Scan for the cell matching the given text and deliver its [x, y] coordinate at center. 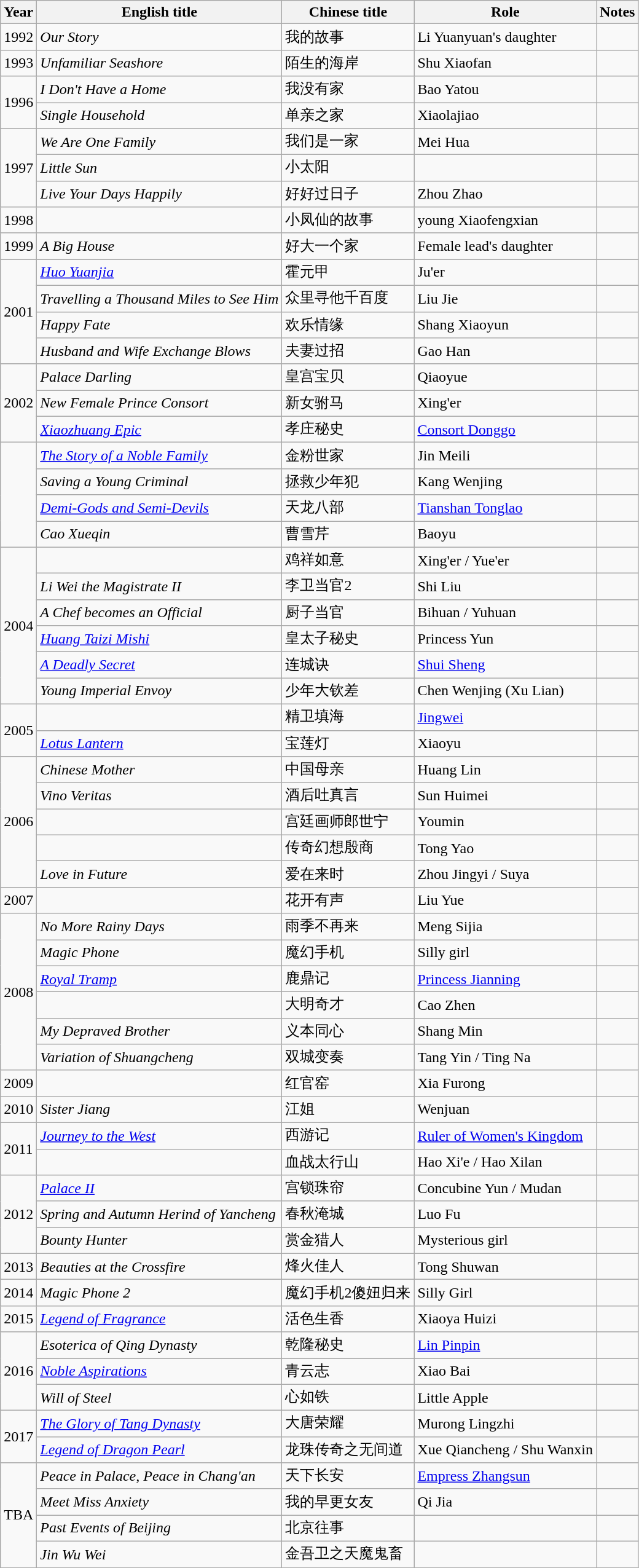
2007 [18, 900]
2011 [18, 1148]
大明奇才 [348, 1006]
Qi Jia [505, 1502]
Silly girl [505, 953]
TBA [18, 1515]
皇太子秘史 [348, 639]
Sun Huimei [505, 795]
Youmin [505, 822]
2017 [18, 1437]
Lin Pinpin [505, 1345]
Live Your Days Happily [160, 194]
Role [505, 12]
Shu Xiaofan [505, 63]
花开有声 [348, 900]
厨子当官 [348, 612]
Consort Donggo [505, 429]
Cao Zhen [505, 1006]
Liu Jie [505, 299]
Noble Aspirations [160, 1372]
双城变奏 [348, 1057]
我没有家 [348, 90]
Love in Future [160, 874]
Beauties at the Crossfire [160, 1266]
2001 [18, 312]
Gao Han [505, 352]
西游记 [348, 1136]
Peace in Palace, Peace in Chang'an [160, 1476]
Meet Miss Anxiety [160, 1502]
Mei Hua [505, 141]
Xue Qiancheng / Shu Wanxin [505, 1449]
魔幻手机2傻妞归来 [348, 1293]
Legend of Fragrance [160, 1319]
1993 [18, 63]
龙珠传奇之无间道 [348, 1449]
宝莲灯 [348, 744]
Royal Tramp [160, 979]
The Glory of Tang Dynasty [160, 1424]
鹿鼎记 [348, 979]
New Female Prince Consort [160, 403]
我的早更女友 [348, 1502]
Silly Girl [505, 1293]
天龙八部 [348, 508]
We Are One Family [160, 141]
Palace II [160, 1189]
Jin Meili [505, 456]
金粉世家 [348, 456]
宫廷画师郎世宁 [348, 822]
小太阳 [348, 168]
Zhou Jingyi / Suya [505, 874]
Shang Xiaoyun [505, 325]
Xing'er [505, 403]
Huang Lin [505, 770]
拯救少年犯 [348, 482]
陌生的海岸 [348, 63]
2016 [18, 1371]
霍元甲 [348, 273]
Qiaoyue [505, 377]
Little Apple [505, 1398]
雨季不再来 [348, 927]
Chinese title [348, 12]
活色生香 [348, 1319]
大唐荣耀 [348, 1424]
Shang Min [505, 1031]
皇宫宝贝 [348, 377]
Cao Xueqin [160, 535]
Princess Yun [505, 639]
Shui Sheng [505, 665]
Meng Sijia [505, 927]
Bounty Hunter [160, 1240]
Ruler of Women's Kingdom [505, 1136]
Ju'er [505, 273]
连城诀 [348, 665]
The Story of a Noble Family [160, 456]
2010 [18, 1110]
1992 [18, 37]
Shi Liu [505, 586]
Spring and Autumn Herind of Yancheng [160, 1215]
Tianshan Tonglao [505, 508]
Young Imperial Envoy [160, 691]
Murong Lingzhi [505, 1424]
Xiaolajiao [505, 116]
中国母亲 [348, 770]
欢乐情缘 [348, 325]
Journey to the West [160, 1136]
Year [18, 12]
心如铁 [348, 1398]
Lotus Lantern [160, 744]
Sister Jiang [160, 1110]
魔幻手机 [348, 953]
Past Events of Beijing [160, 1528]
I Don't Have a Home [160, 90]
Xiaozhuang Epic [160, 429]
Kang Wenjing [505, 482]
义本同心 [348, 1031]
Esoterica of Qing Dynasty [160, 1345]
孝庄秘史 [348, 429]
Princess Jianning [505, 979]
Bao Yatou [505, 90]
Xiaoyu [505, 744]
烽火佳人 [348, 1266]
血战太行山 [348, 1162]
Huang Taizi Mishi [160, 639]
酒后吐真言 [348, 795]
Xiao Bai [505, 1372]
Chen Wenjing (Xu Lian) [505, 691]
My Depraved Brother [160, 1031]
1999 [18, 246]
我们是一家 [348, 141]
Tang Yin / Ting Na [505, 1057]
2006 [18, 822]
A Chef becomes an Official [160, 612]
乾隆秘史 [348, 1345]
Concubine Yun / Mudan [505, 1189]
Little Sun [160, 168]
A Big House [160, 246]
Happy Fate [160, 325]
我的故事 [348, 37]
English title [160, 12]
众里寻他千百度 [348, 299]
江姐 [348, 1110]
Wenjuan [505, 1110]
2013 [18, 1266]
Liu Yue [505, 900]
青云志 [348, 1372]
Chinese Mother [160, 770]
曹雪芹 [348, 535]
Empress Zhangsun [505, 1476]
Luo Fu [505, 1215]
Notes [617, 12]
北京往事 [348, 1528]
红官窑 [348, 1083]
Husband and Wife Exchange Blows [160, 352]
Xia Furong [505, 1083]
Li Wei the Magistrate II [160, 586]
Jingwei [505, 717]
Demi-Gods and Semi-Devils [160, 508]
Hao Xi'e / Hao Xilan [505, 1162]
金吾卫之天魔鬼畜 [348, 1554]
2002 [18, 403]
Travelling a Thousand Miles to See Him [160, 299]
夫妻过招 [348, 352]
Xing'er / Yue'er [505, 561]
Baoyu [505, 535]
Saving a Young Criminal [160, 482]
2004 [18, 626]
爱在来时 [348, 874]
鸡祥如意 [348, 561]
Single Household [160, 116]
A Deadly Secret [160, 665]
赏金猎人 [348, 1240]
2005 [18, 730]
Magic Phone 2 [160, 1293]
天下长安 [348, 1476]
精卫填海 [348, 717]
李卫当官2 [348, 586]
Our Story [160, 37]
Jin Wu Wei [160, 1554]
宫锁珠帘 [348, 1189]
2012 [18, 1215]
Bihuan / Yuhuan [505, 612]
Will of Steel [160, 1398]
单亲之家 [348, 116]
Xiaoya Huizi [505, 1319]
Tong Yao [505, 848]
young Xiaofengxian [505, 220]
1997 [18, 168]
Unfamiliar Seashore [160, 63]
Li Yuanyuan's daughter [505, 37]
Magic Phone [160, 953]
2008 [18, 992]
Mysterious girl [505, 1240]
2009 [18, 1083]
Legend of Dragon Pearl [160, 1449]
No More Rainy Days [160, 927]
春秋淹城 [348, 1215]
小凤仙的故事 [348, 220]
新女驸马 [348, 403]
少年大钦差 [348, 691]
Female lead's daughter [505, 246]
Palace Darling [160, 377]
2015 [18, 1319]
Variation of Shuangcheng [160, 1057]
Tong Shuwan [505, 1266]
1996 [18, 102]
2014 [18, 1293]
Vino Veritas [160, 795]
Huo Yuanjia [160, 273]
1998 [18, 220]
好好过日子 [348, 194]
Zhou Zhao [505, 194]
好大一个家 [348, 246]
传奇幻想殷商 [348, 848]
